Detect which cell encompasses the target text, then output its (X, Y) center coordinate. 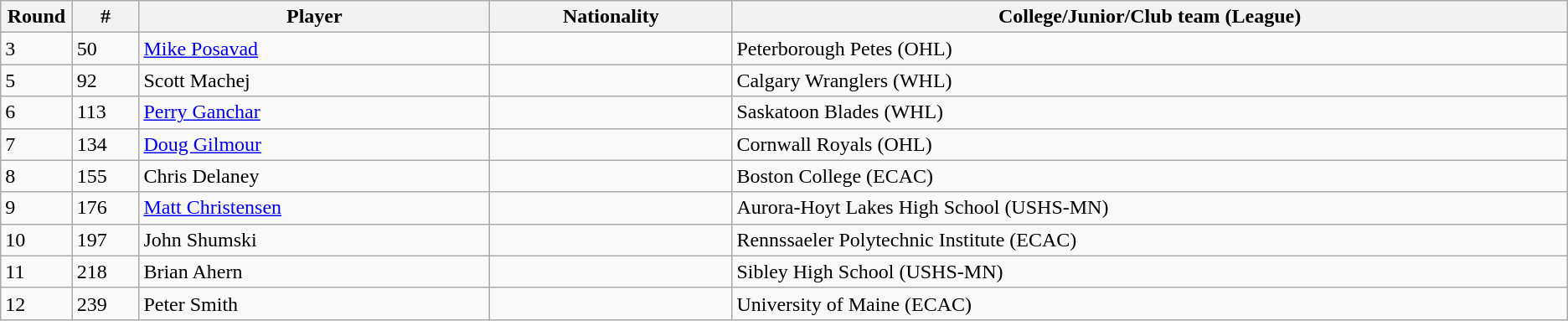
Peterborough Petes (OHL) (1149, 49)
50 (106, 49)
College/Junior/Club team (League) (1149, 17)
10 (37, 240)
Saskatoon Blades (WHL) (1149, 112)
# (106, 17)
Rennssaeler Polytechnic Institute (ECAC) (1149, 240)
Aurora-Hoyt Lakes High School (USHS-MN) (1149, 208)
92 (106, 80)
6 (37, 112)
8 (37, 176)
Peter Smith (315, 303)
Doug Gilmour (315, 144)
Round (37, 17)
Calgary Wranglers (WHL) (1149, 80)
9 (37, 208)
12 (37, 303)
University of Maine (ECAC) (1149, 303)
Boston College (ECAC) (1149, 176)
11 (37, 272)
Nationality (611, 17)
Perry Ganchar (315, 112)
239 (106, 303)
113 (106, 112)
Player (315, 17)
218 (106, 272)
Scott Machej (315, 80)
Chris Delaney (315, 176)
Cornwall Royals (OHL) (1149, 144)
John Shumski (315, 240)
Matt Christensen (315, 208)
134 (106, 144)
Mike Posavad (315, 49)
176 (106, 208)
197 (106, 240)
3 (37, 49)
Brian Ahern (315, 272)
155 (106, 176)
7 (37, 144)
5 (37, 80)
Sibley High School (USHS-MN) (1149, 272)
